Return (x, y) of the center of cell containing provided text 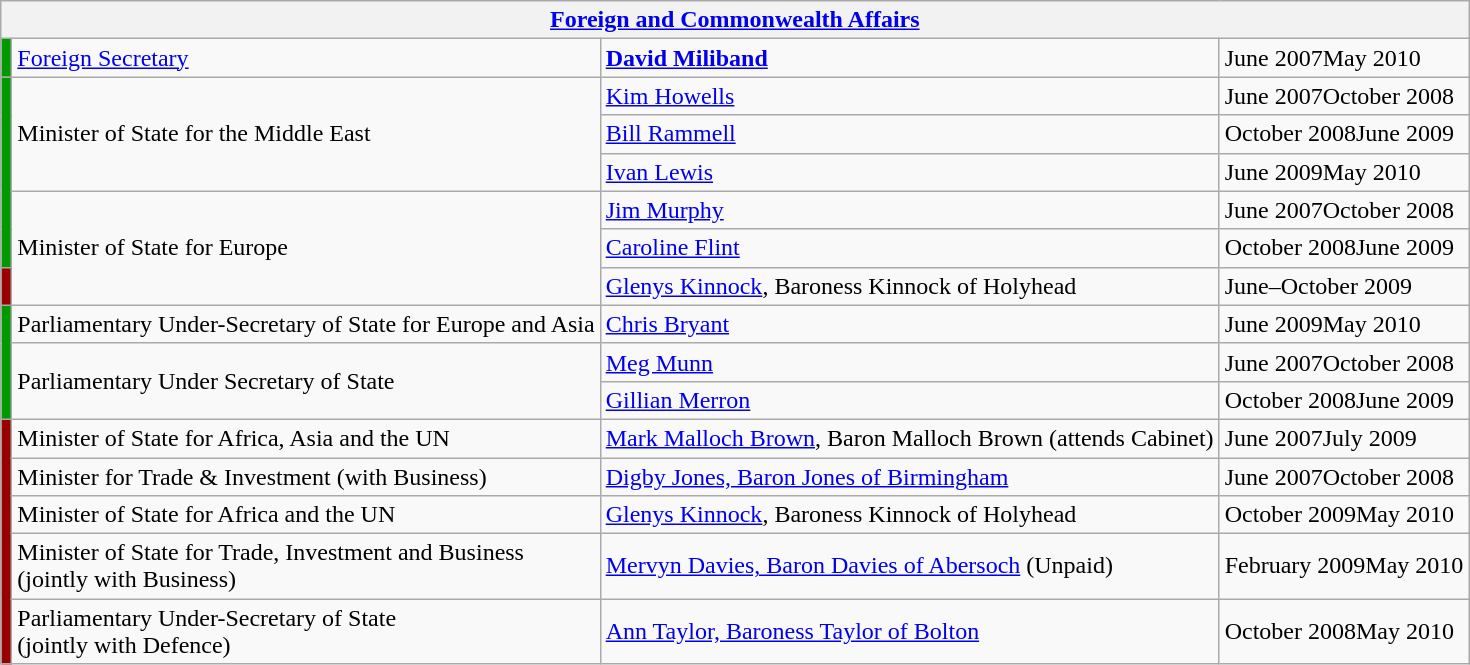
Ann Taylor, Baroness Taylor of Bolton (910, 632)
June 2007May 2010 (1344, 58)
Meg Munn (910, 362)
Ivan Lewis (910, 172)
Minister for Trade & Investment (with Business) (306, 477)
Mervyn Davies, Baron Davies of Abersoch (Unpaid) (910, 566)
Parliamentary Under-Secretary of State(jointly with Defence) (306, 632)
Kim Howells (910, 96)
June 2007July 2009 (1344, 438)
Minister of State for Trade, Investment and Business(jointly with Business) (306, 566)
Gillian Merron (910, 400)
Mark Malloch Brown, Baron Malloch Brown (attends Cabinet) (910, 438)
Jim Murphy (910, 210)
Bill Rammell (910, 134)
February 2009May 2010 (1344, 566)
Chris Bryant (910, 324)
Minister of State for the Middle East (306, 134)
Minister of State for Europe (306, 248)
Foreign Secretary (306, 58)
October 2008May 2010 (1344, 632)
Minister of State for Africa and the UN (306, 515)
David Miliband (910, 58)
June–October 2009 (1344, 286)
Minister of State for Africa, Asia and the UN (306, 438)
Foreign and Commonwealth Affairs (735, 20)
Digby Jones, Baron Jones of Birmingham (910, 477)
Caroline Flint (910, 248)
Parliamentary Under-Secretary of State for Europe and Asia (306, 324)
October 2009May 2010 (1344, 515)
Parliamentary Under Secretary of State (306, 381)
